Extract the (X, Y) coordinate from the center of the cell holding the provided text.  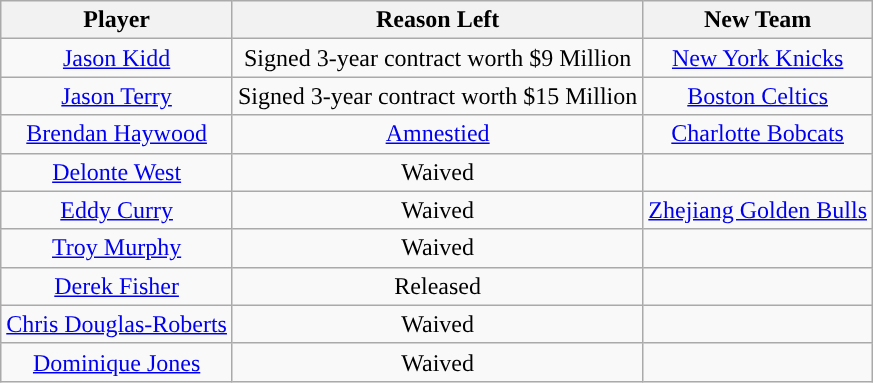
Amnestied (437, 134)
Reason Left (437, 20)
Brendan Haywood (117, 134)
Derek Fisher (117, 286)
Zhejiang Golden Bulls (758, 210)
Boston Celtics (758, 96)
Jason Terry (117, 96)
Charlotte Bobcats (758, 134)
Chris Douglas-Roberts (117, 324)
Released (437, 286)
Troy Murphy (117, 248)
Eddy Curry (117, 210)
Delonte West (117, 172)
New York Knicks (758, 58)
New Team (758, 20)
Jason Kidd (117, 58)
Signed 3-year contract worth $15 Million (437, 96)
Player (117, 20)
Dominique Jones (117, 362)
Signed 3-year contract worth $9 Million (437, 58)
